Determine the [X, Y] coordinate at the center of the cell enclosing the given text.  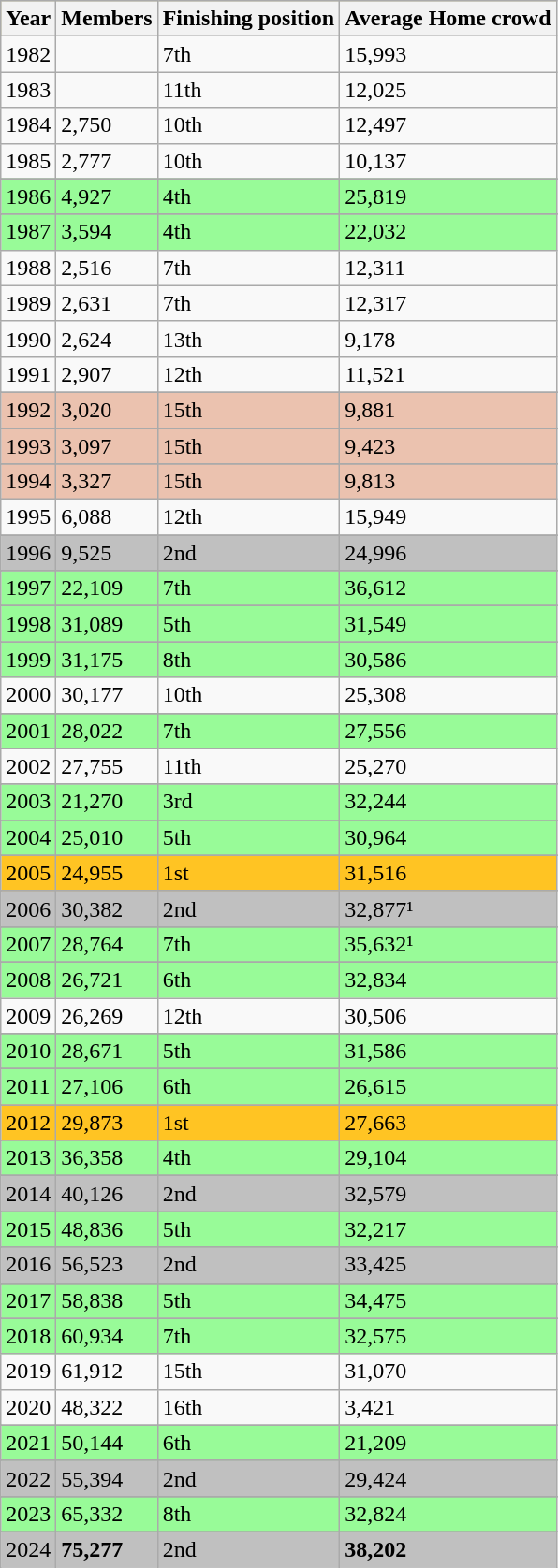
1992 [28, 410]
32,877¹ [448, 908]
31,516 [448, 873]
48,322 [107, 1407]
2007 [28, 944]
2022 [28, 1478]
2019 [28, 1372]
12,311 [448, 268]
1993 [28, 446]
30,177 [107, 695]
32,575 [448, 1336]
2,631 [107, 303]
13th [248, 339]
27,106 [107, 1087]
2003 [28, 802]
58,838 [107, 1300]
2002 [28, 766]
25,308 [448, 695]
3rd [248, 802]
32,834 [448, 980]
35,632¹ [448, 944]
28,671 [107, 1052]
60,934 [107, 1336]
16th [248, 1407]
1984 [28, 125]
26,269 [107, 1015]
9,525 [107, 553]
15,949 [448, 517]
12,497 [448, 125]
24,996 [448, 553]
1995 [28, 517]
3,594 [107, 232]
22,032 [448, 232]
30,506 [448, 1015]
2,777 [107, 161]
25,819 [448, 196]
10,137 [448, 161]
32,579 [448, 1194]
1990 [28, 339]
50,144 [107, 1443]
2004 [28, 837]
2017 [28, 1300]
2012 [28, 1123]
31,549 [448, 624]
26,615 [448, 1087]
34,475 [448, 1300]
12,317 [448, 303]
32,244 [448, 802]
55,394 [107, 1478]
38,202 [448, 1549]
27,556 [448, 731]
26,721 [107, 980]
1996 [28, 553]
31,586 [448, 1052]
27,663 [448, 1123]
2,907 [107, 374]
Members [107, 19]
3,421 [448, 1407]
2016 [28, 1265]
30,964 [448, 837]
32,217 [448, 1229]
4,927 [107, 196]
Finishing position [248, 19]
30,382 [107, 908]
9,423 [448, 446]
61,912 [107, 1372]
1985 [28, 161]
40,126 [107, 1194]
9,178 [448, 339]
1987 [28, 232]
32,824 [448, 1514]
3,097 [107, 446]
1991 [28, 374]
Year [28, 19]
1994 [28, 482]
9,813 [448, 482]
56,523 [107, 1265]
31,089 [107, 624]
29,873 [107, 1123]
2020 [28, 1407]
2015 [28, 1229]
2011 [28, 1087]
Average Home crowd [448, 19]
11,521 [448, 374]
2009 [28, 1015]
6,088 [107, 517]
29,424 [448, 1478]
2005 [28, 873]
2008 [28, 980]
2,750 [107, 125]
3,327 [107, 482]
2000 [28, 695]
2,516 [107, 268]
22,109 [107, 588]
1989 [28, 303]
2014 [28, 1194]
31,070 [448, 1372]
1999 [28, 660]
2006 [28, 908]
65,332 [107, 1514]
48,836 [107, 1229]
1998 [28, 624]
9,881 [448, 410]
25,270 [448, 766]
36,358 [107, 1158]
2013 [28, 1158]
25,010 [107, 837]
27,755 [107, 766]
30,586 [448, 660]
1997 [28, 588]
1988 [28, 268]
28,022 [107, 731]
15,993 [448, 54]
12,025 [448, 90]
2,624 [107, 339]
33,425 [448, 1265]
2010 [28, 1052]
24,955 [107, 873]
3,020 [107, 410]
1983 [28, 90]
2001 [28, 731]
1982 [28, 54]
31,175 [107, 660]
29,104 [448, 1158]
28,764 [107, 944]
2023 [28, 1514]
2021 [28, 1443]
36,612 [448, 588]
2024 [28, 1549]
75,277 [107, 1549]
2018 [28, 1336]
1986 [28, 196]
21,209 [448, 1443]
21,270 [107, 802]
